For the text-containing cell, return its midpoint in (X, Y) coordinate format. 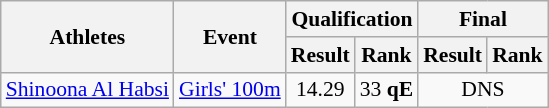
Event (230, 36)
Girls' 100m (230, 90)
Athletes (88, 36)
DNS (482, 90)
Final (482, 19)
14.29 (320, 90)
Qualification (352, 19)
33 qE (387, 90)
Shinoona Al Habsi (88, 90)
